Determine the [X, Y] coordinate at the center of the cell enclosing the given text.  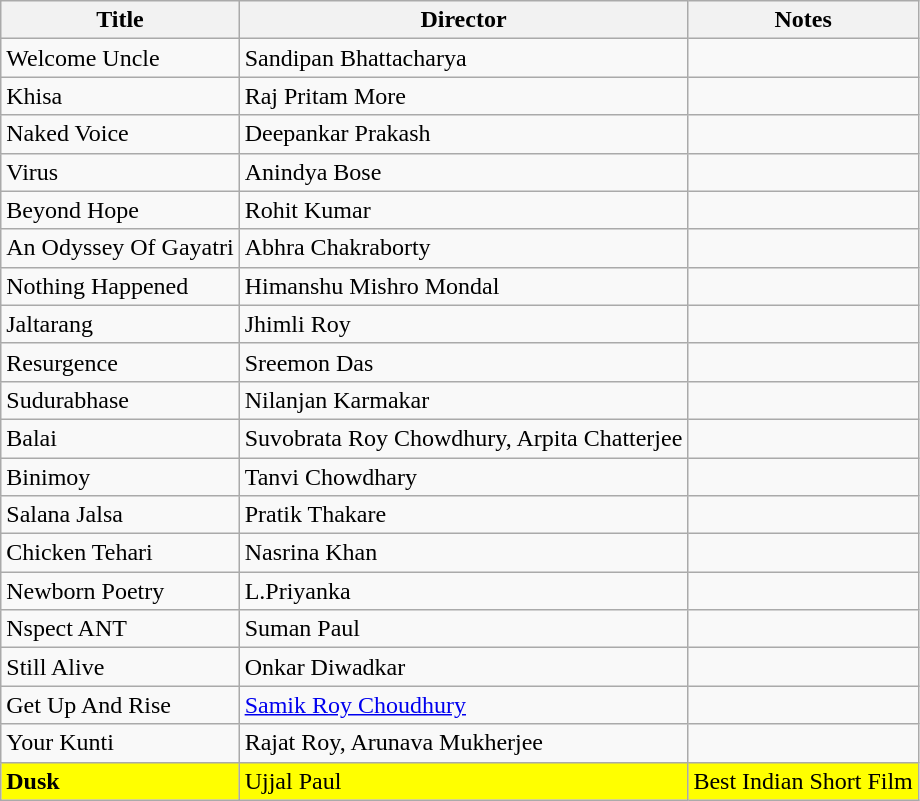
Rajat Roy, Arunava Mukherjee [464, 743]
Salana Jalsa [120, 515]
L.Priyanka [464, 591]
Notes [803, 20]
Ujjal Paul [464, 781]
Virus [120, 172]
Get Up And Rise [120, 705]
Himanshu Mishro Mondal [464, 286]
Pratik Thakare [464, 515]
Deepankar Prakash [464, 134]
Rohit Kumar [464, 210]
Nothing Happened [120, 286]
An Odyssey Of Gayatri [120, 248]
Beyond Hope [120, 210]
Sandipan Bhattacharya [464, 58]
Best Indian Short Film [803, 781]
Dusk [120, 781]
Nspect ANT [120, 629]
Jaltarang [120, 324]
Abhra Chakraborty [464, 248]
Anindya Bose [464, 172]
Welcome Uncle [120, 58]
Suman Paul [464, 629]
Binimoy [120, 477]
Suvobrata Roy Chowdhury, Arpita Chatterjee [464, 438]
Nasrina Khan [464, 553]
Sreemon Das [464, 362]
Balai [120, 438]
Tanvi Chowdhary [464, 477]
Jhimli Roy [464, 324]
Nilanjan Karmakar [464, 400]
Still Alive [120, 667]
Resurgence [120, 362]
Samik Roy Choudhury [464, 705]
Naked Voice [120, 134]
Director [464, 20]
Sudurabhase [120, 400]
Raj Pritam More [464, 96]
Title [120, 20]
Your Kunti [120, 743]
Onkar Diwadkar [464, 667]
Khisa [120, 96]
Chicken Tehari [120, 553]
Newborn Poetry [120, 591]
